Identify which cell holds the provided text, then report its [x, y] central coordinate. 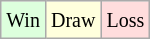
Loss [126, 20]
Win [24, 20]
Draw [72, 20]
